Provide the [X, Y] coordinate of the cell's center where the given text is located.  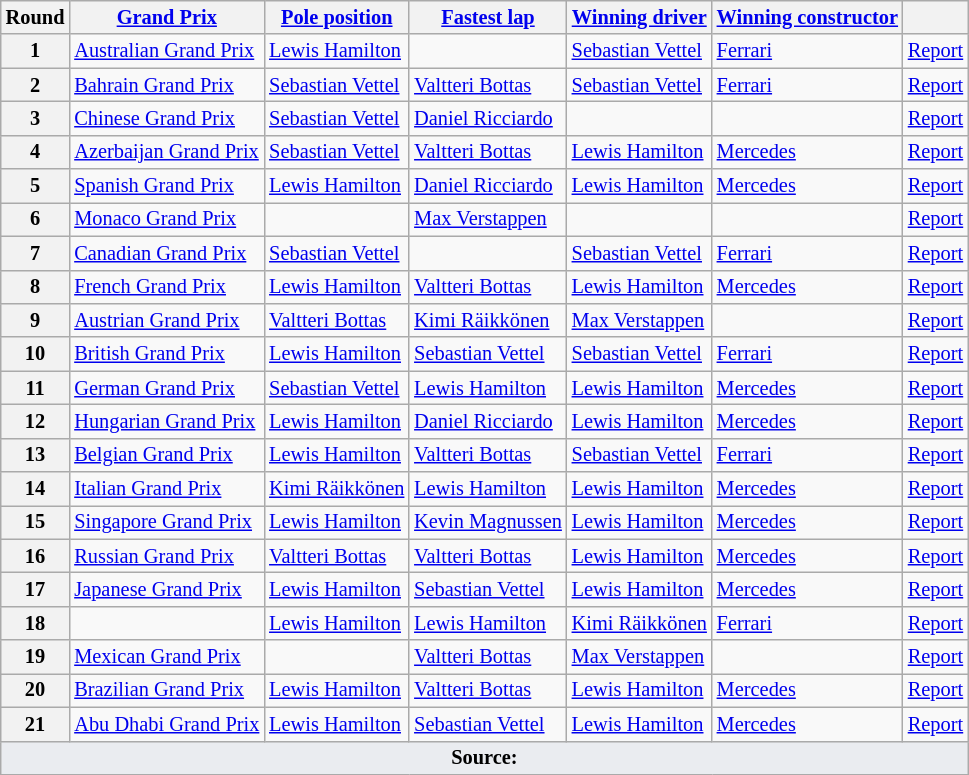
Russian Grand Prix [166, 556]
German Grand Prix [166, 388]
British Grand Prix [166, 354]
Round [36, 17]
13 [36, 455]
Source: [484, 758]
Austrian Grand Prix [166, 320]
8 [36, 287]
French Grand Prix [166, 287]
16 [36, 556]
Fastest lap [488, 17]
Belgian Grand Prix [166, 455]
10 [36, 354]
Winning driver [640, 17]
Grand Prix [166, 17]
Abu Dhabi Grand Prix [166, 724]
2 [36, 85]
7 [36, 253]
21 [36, 724]
Australian Grand Prix [166, 51]
Singapore Grand Prix [166, 522]
Spanish Grand Prix [166, 186]
Kevin Magnussen [488, 522]
Pole position [336, 17]
18 [36, 623]
9 [36, 320]
4 [36, 152]
11 [36, 388]
Brazilian Grand Prix [166, 690]
12 [36, 421]
Chinese Grand Prix [166, 118]
Bahrain Grand Prix [166, 85]
Winning constructor [808, 17]
Monaco Grand Prix [166, 219]
20 [36, 690]
Hungarian Grand Prix [166, 421]
1 [36, 51]
Azerbaijan Grand Prix [166, 152]
14 [36, 489]
3 [36, 118]
Japanese Grand Prix [166, 589]
6 [36, 219]
19 [36, 657]
Mexican Grand Prix [166, 657]
Italian Grand Prix [166, 489]
15 [36, 522]
17 [36, 589]
5 [36, 186]
Canadian Grand Prix [166, 253]
